Return (X, Y) of the center of cell containing provided text 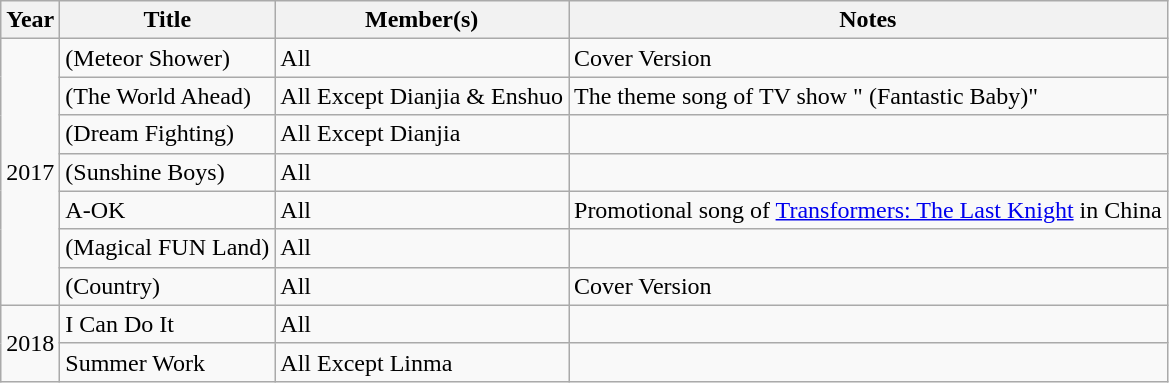
All Except Linma (422, 362)
(Meteor Shower) (168, 58)
(Dream Fighting) (168, 134)
Year (30, 20)
Member(s) (422, 20)
Promotional song of Transformers: The Last Knight in China (868, 210)
Title (168, 20)
The theme song of TV show " (Fantastic Baby)" (868, 96)
All Except Dianjia & Enshuo (422, 96)
(Sunshine Boys) (168, 172)
All Except Dianjia (422, 134)
(Country) (168, 286)
I Can Do It (168, 324)
A-OK (168, 210)
Summer Work (168, 362)
2017 (30, 172)
Notes (868, 20)
2018 (30, 343)
(The World Ahead) (168, 96)
(Magical FUN Land) (168, 248)
